Determine the (X, Y) coordinate at the center of the cell enclosing the given text.  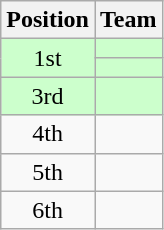
Position (48, 20)
1st (48, 58)
4th (48, 134)
6th (48, 210)
3rd (48, 96)
5th (48, 172)
Team (128, 20)
